Return [X, Y] of the center of cell containing provided text 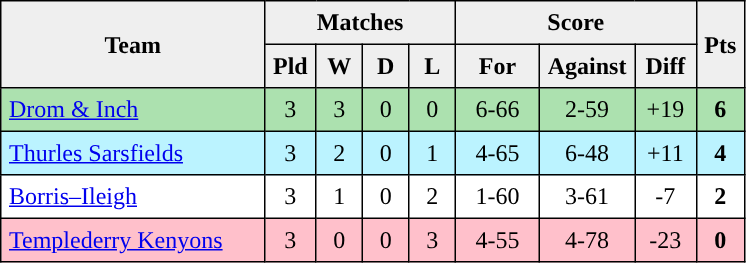
4-78 [586, 240]
L [432, 66]
+19 [666, 110]
Templederry Kenyons [133, 240]
3-61 [586, 197]
Matches [360, 23]
W [339, 66]
6 [720, 110]
6-48 [586, 153]
Team [133, 44]
4 [720, 153]
Pld [290, 66]
-7 [666, 197]
Against [586, 66]
2-59 [586, 110]
For [497, 66]
Score [576, 23]
Borris–Ileigh [133, 197]
Diff [666, 66]
4-55 [497, 240]
Drom & Inch [133, 110]
Thurles Sarsfields [133, 153]
D [385, 66]
4-65 [497, 153]
+11 [666, 153]
Pts [720, 44]
6-66 [497, 110]
-23 [666, 240]
1-60 [497, 197]
